Find where the given text appears and provide that cell's center as (X, Y) coordinate. 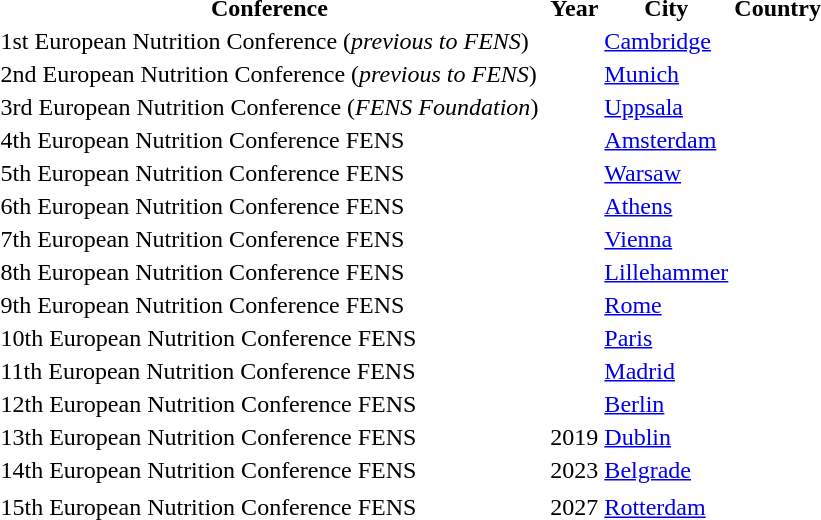
Rome (666, 305)
Athens (666, 206)
Munich (666, 74)
Paris (666, 338)
Berlin (666, 404)
2023 (574, 470)
Amsterdam (666, 140)
2019 (574, 437)
Madrid (666, 371)
Vienna (666, 239)
Belgrade (666, 470)
Uppsala (666, 107)
Lillehammer (666, 272)
Warsaw (666, 173)
Dublin (666, 437)
Cambridge (666, 41)
